Output the (x, y) coordinate of the center of the cell containing the given text.  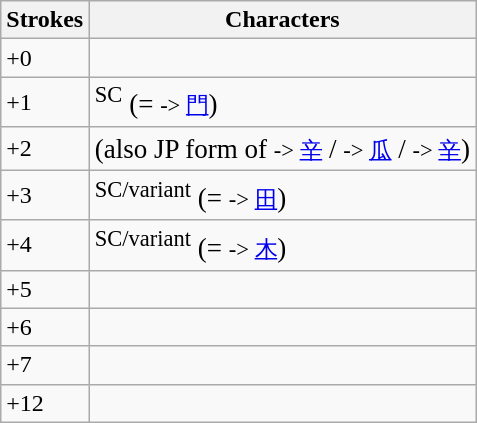
+5 (45, 289)
+4 (45, 245)
Strokes (45, 20)
SC/variant (= -> 田) (282, 195)
+3 (45, 195)
SC (= -> 門) (282, 102)
SC/variant (= -> 木) (282, 245)
+6 (45, 327)
Characters (282, 20)
+2 (45, 149)
(also JP form of -> 辛 / -> 瓜 / -> 辛) (282, 149)
+0 (45, 58)
+12 (45, 403)
+7 (45, 365)
+1 (45, 102)
